Find where the given text appears and provide that cell's center as [x, y] coordinate. 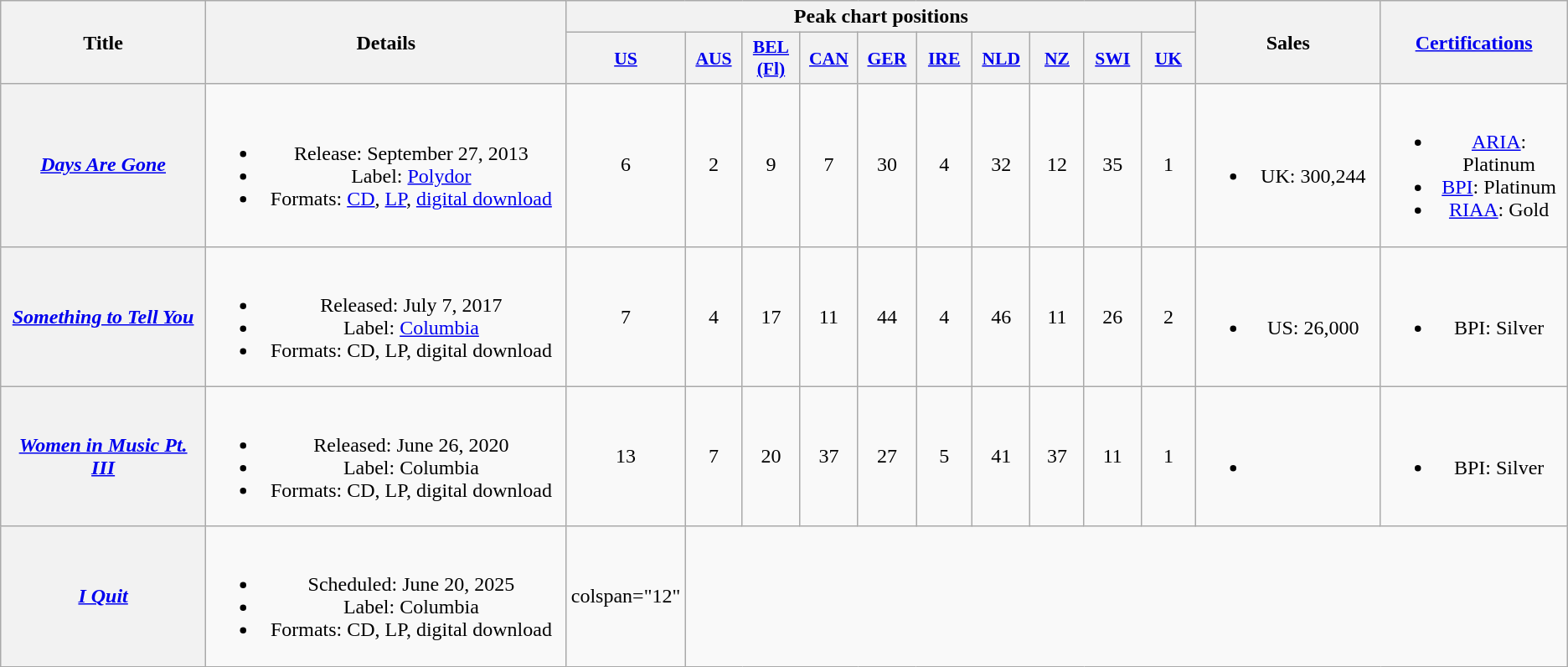
44 [886, 317]
Scheduled: June 20, 2025Label: ColumbiaFormats: CD, LP, digital download [385, 597]
AUS [714, 59]
20 [771, 456]
Release: September 27, 2013Label: PolydorFormats: CD, LP, digital download [385, 165]
26 [1112, 317]
12 [1057, 165]
13 [626, 456]
GER [886, 59]
UK: 300,244 [1287, 165]
Certifications [1474, 42]
Something to Tell You [104, 317]
32 [1002, 165]
Women in Music Pt. III [104, 456]
colspan="12" [626, 597]
NZ [1057, 59]
41 [1002, 456]
I Quit [104, 597]
Released: June 26, 2020Label: ColumbiaFormats: CD, LP, digital download [385, 456]
ARIA: PlatinumBPI: PlatinumRIAA: Gold [1474, 165]
46 [1002, 317]
US [626, 59]
6 [626, 165]
Sales [1287, 42]
Released: July 7, 2017Label: ColumbiaFormats: CD, LP, digital download [385, 317]
35 [1112, 165]
Peak chart positions [881, 17]
IRE [945, 59]
BEL(Fl) [771, 59]
UK [1168, 59]
9 [771, 165]
Details [385, 42]
SWI [1112, 59]
17 [771, 317]
CAN [829, 59]
27 [886, 456]
5 [945, 456]
NLD [1002, 59]
30 [886, 165]
US: 26,000 [1287, 317]
Title [104, 42]
Days Are Gone [104, 165]
